For the text-containing cell, return its midpoint in (X, Y) coordinate format. 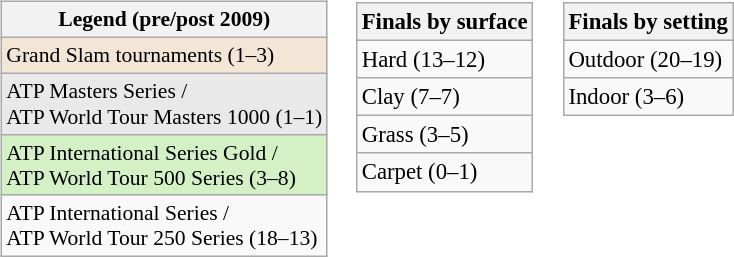
Legend (pre/post 2009) (164, 20)
Grass (3–5) (444, 135)
ATP Masters Series / ATP World Tour Masters 1000 (1–1) (164, 104)
Finals by setting (648, 22)
ATP International Series Gold / ATP World Tour 500 Series (3–8) (164, 164)
Finals by surface (444, 22)
ATP International Series / ATP World Tour 250 Series (18–13) (164, 226)
Carpet (0–1) (444, 172)
Clay (7–7) (444, 97)
Indoor (3–6) (648, 97)
Grand Slam tournaments (1–3) (164, 55)
Hard (13–12) (444, 60)
Outdoor (20–19) (648, 60)
